From the cell containing the given text, extract its center point as [X, Y] coordinate. 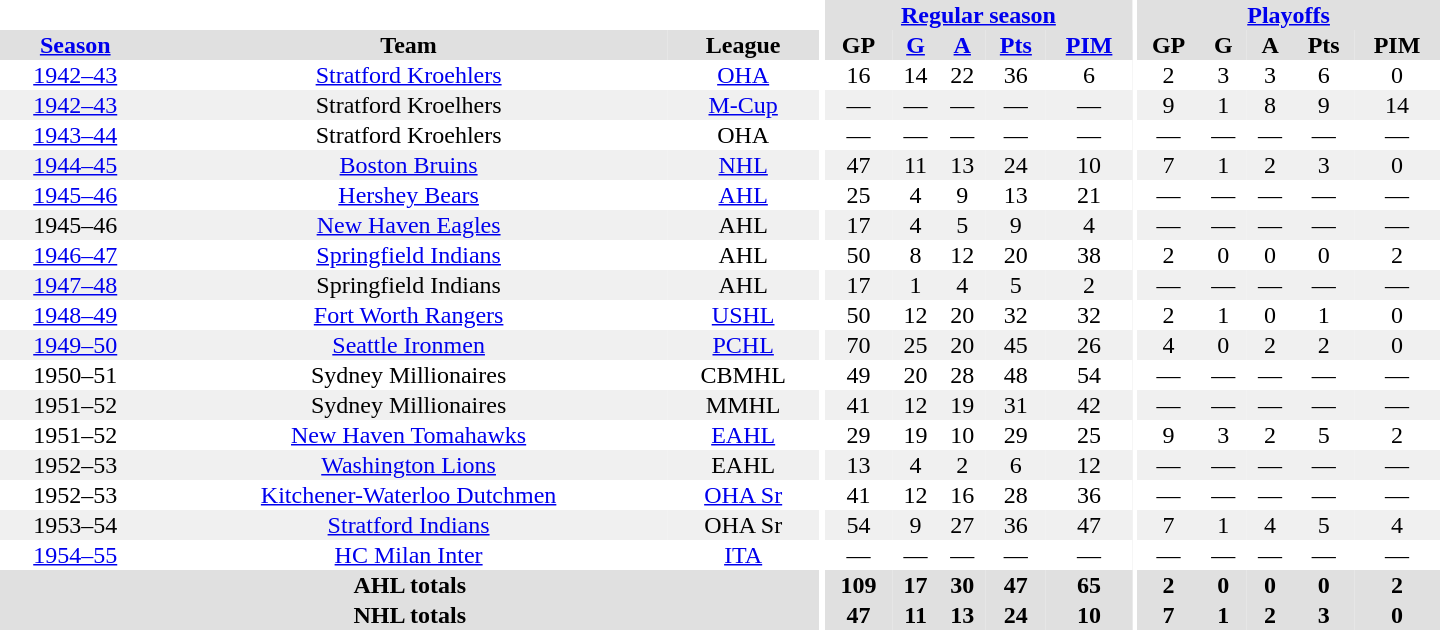
21 [1089, 195]
1944–45 [75, 165]
1947–48 [75, 285]
HC Milan Inter [408, 555]
Boston Bruins [408, 165]
22 [962, 75]
1954–55 [75, 555]
USHL [744, 315]
1943–44 [75, 135]
49 [858, 375]
New Haven Tomahawks [408, 435]
45 [1016, 345]
PCHL [744, 345]
NHL [744, 165]
Team [408, 45]
Washington Lions [408, 465]
Stratford Kroelhers [408, 105]
65 [1089, 585]
27 [962, 525]
48 [1016, 375]
Season [75, 45]
Stratford Indians [408, 525]
M-Cup [744, 105]
CBMHL [744, 375]
42 [1089, 405]
1950–51 [75, 375]
1953–54 [75, 525]
30 [962, 585]
Seattle Ironmen [408, 345]
Regular season [978, 15]
26 [1089, 345]
MMHL [744, 405]
Playoffs [1288, 15]
1948–49 [75, 315]
109 [858, 585]
1946–47 [75, 255]
League [744, 45]
Kitchener-Waterloo Dutchmen [408, 495]
31 [1016, 405]
New Haven Eagles [408, 225]
38 [1089, 255]
70 [858, 345]
AHL totals [410, 585]
Hershey Bears [408, 195]
Fort Worth Rangers [408, 315]
NHL totals [410, 615]
1949–50 [75, 345]
ITA [744, 555]
